Extract the (X, Y) coordinate from the center of the cell holding the provided text.  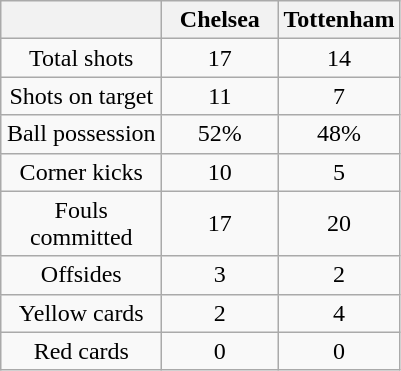
Shots on target (82, 96)
4 (339, 313)
20 (339, 224)
Ball possession (82, 134)
Offsides (82, 275)
3 (220, 275)
Yellow cards (82, 313)
7 (339, 96)
Tottenham (339, 20)
5 (339, 172)
Corner kicks (82, 172)
48% (339, 134)
Fouls committed (82, 224)
11 (220, 96)
Red cards (82, 351)
Chelsea (220, 20)
10 (220, 172)
Total shots (82, 58)
52% (220, 134)
14 (339, 58)
